Provide the (X, Y) coordinate of the cell's center where the given text is located.  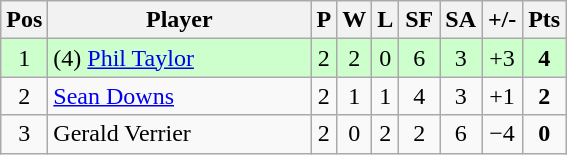
Pts (544, 20)
Sean Downs (180, 96)
(4) Phil Taylor (180, 58)
Player (180, 20)
W (354, 20)
+1 (502, 96)
Pos (24, 20)
Gerald Verrier (180, 134)
+3 (502, 58)
L (386, 20)
−4 (502, 134)
SA (461, 20)
SF (420, 20)
P (324, 20)
+/- (502, 20)
